Search for the cell housing the specified text and yield its (x, y) center coordinate. 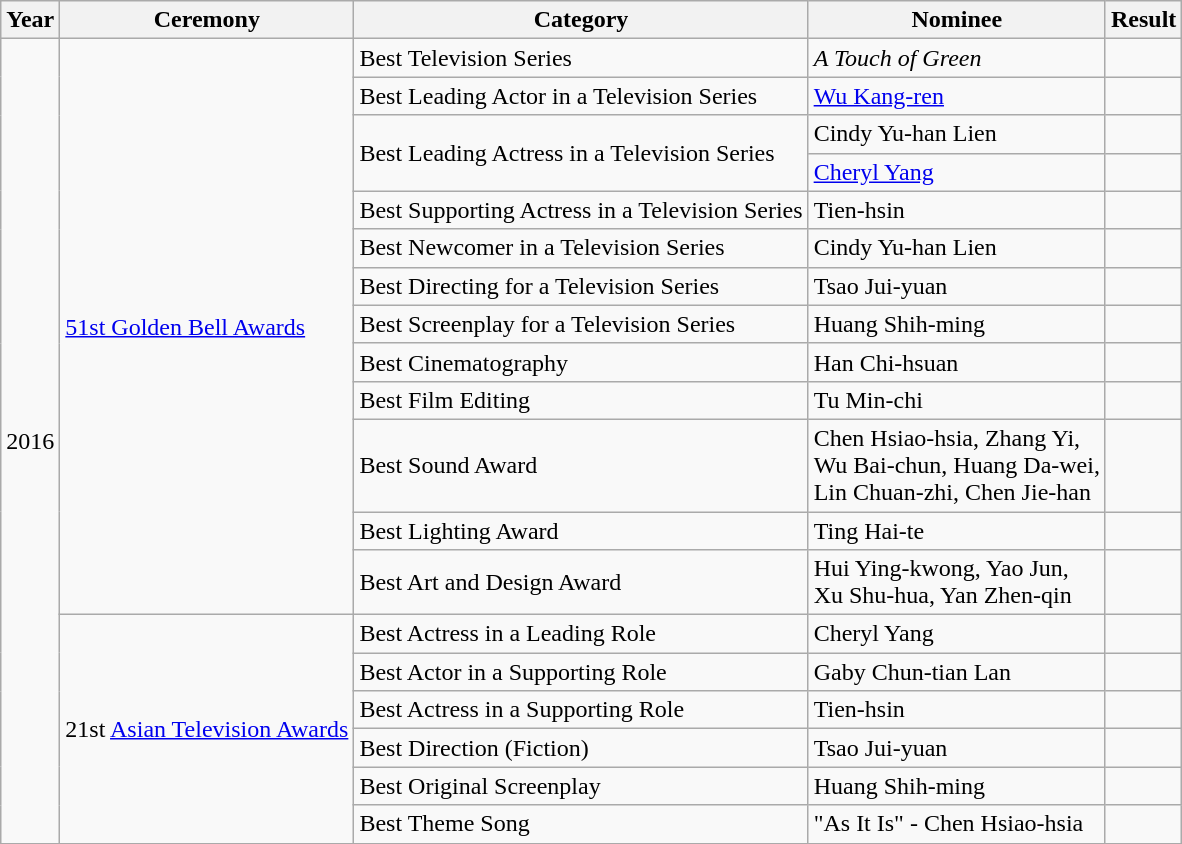
Result (1143, 20)
Category (581, 20)
Best Directing for a Television Series (581, 286)
Best Actor in a Supporting Role (581, 672)
Best Cinematography (581, 362)
Best Original Screenplay (581, 786)
Ting Hai-te (956, 531)
Best Theme Song (581, 824)
Best Lighting Award (581, 531)
Han Chi-hsuan (956, 362)
Best Sound Award (581, 465)
Nominee (956, 20)
Ceremony (207, 20)
Best Leading Actor in a Television Series (581, 96)
Best Supporting Actress in a Television Series (581, 210)
Best Actress in a Leading Role (581, 634)
Chen Hsiao-hsia, Zhang Yi,Wu Bai-chun, Huang Da-wei,Lin Chuan-zhi, Chen Jie-han (956, 465)
Best Actress in a Supporting Role (581, 710)
Best Screenplay for a Television Series (581, 324)
Best Leading Actress in a Television Series (581, 153)
Year (30, 20)
Best Direction (Fiction) (581, 748)
A Touch of Green (956, 58)
Best Art and Design Award (581, 582)
"As It Is" - Chen Hsiao-hsia (956, 824)
Best Television Series (581, 58)
Hui Ying-kwong, Yao Jun,Xu Shu-hua, Yan Zhen-qin (956, 582)
Gaby Chun-tian Lan (956, 672)
Best Newcomer in a Television Series (581, 248)
Tu Min-chi (956, 400)
Wu Kang-ren (956, 96)
21st Asian Television Awards (207, 729)
Best Film Editing (581, 400)
51st Golden Bell Awards (207, 327)
2016 (30, 441)
